Identify which cell holds the provided text, then report its [X, Y] central coordinate. 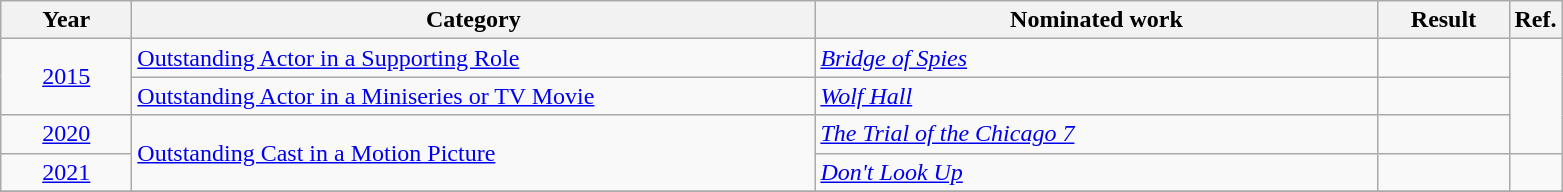
Outstanding Actor in a Supporting Role [474, 58]
2015 [66, 77]
Bridge of Spies [1096, 58]
Outstanding Actor in a Miniseries or TV Movie [474, 96]
2021 [66, 172]
Year [66, 20]
2020 [66, 134]
Category [474, 20]
Nominated work [1096, 20]
Result [1444, 20]
The Trial of the Chicago 7 [1096, 134]
Outstanding Cast in a Motion Picture [474, 153]
Don't Look Up [1096, 172]
Wolf Hall [1096, 96]
Ref. [1536, 20]
